Identify which cell holds the provided text, then report its (X, Y) central coordinate. 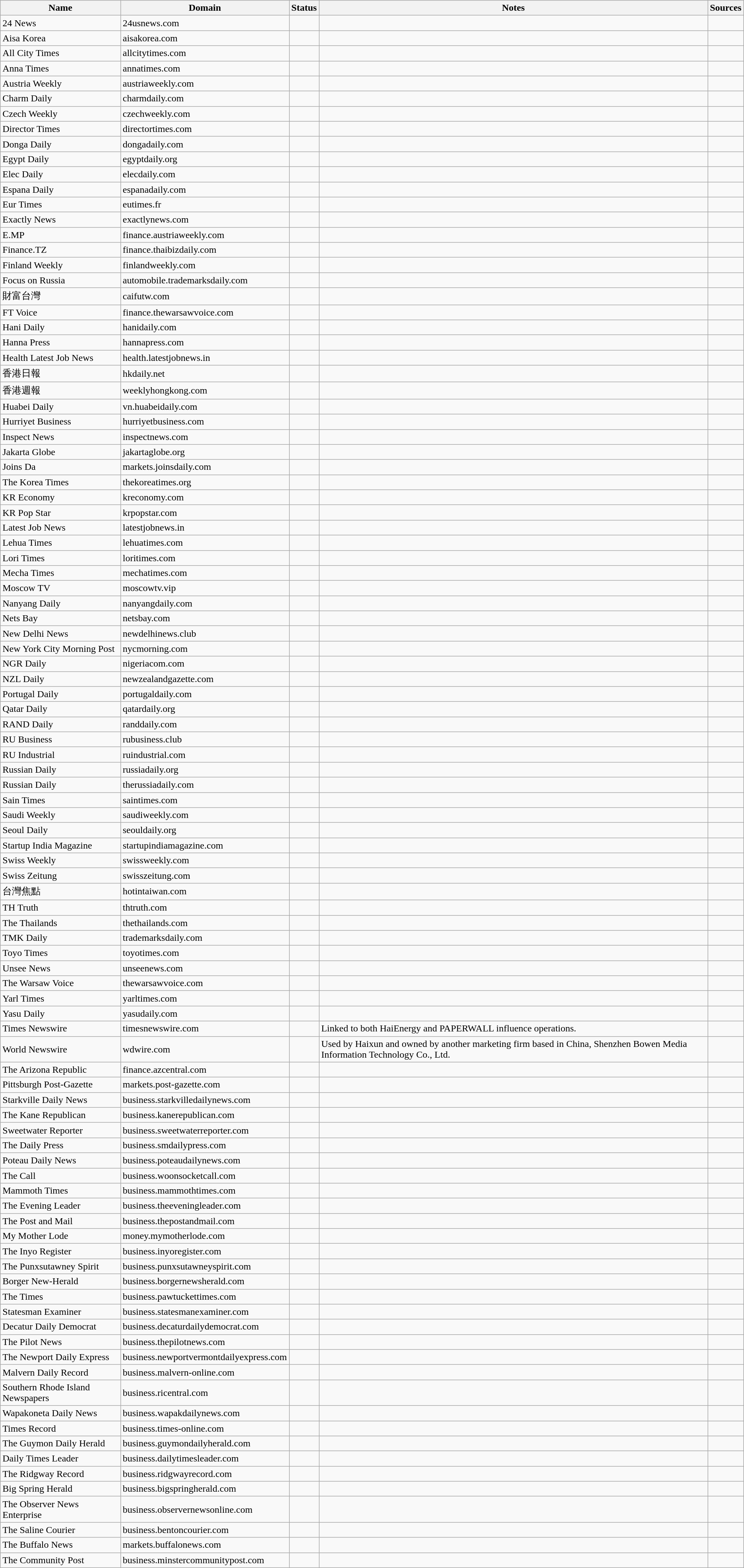
finance.thaibizdaily.com (205, 250)
Swiss Zeitung (60, 876)
The Times (60, 1297)
Linked to both HaiEnergy and PAPERWALL influence operations. (513, 1029)
Elec Daily (60, 174)
business.wapakdailynews.com (205, 1413)
markets.post-gazette.com (205, 1085)
Toyo Times (60, 953)
moscowtv.vip (205, 588)
The Guymon Daily Herald (60, 1444)
Big Spring Herald (60, 1489)
business.pawtuckettimes.com (205, 1297)
Sources (726, 8)
Sain Times (60, 800)
Sweetwater Reporter (60, 1130)
Exactly News (60, 220)
Focus on Russia (60, 280)
business.bentoncourier.com (205, 1530)
nanyangdaily.com (205, 603)
business.punxsutawneyspirit.com (205, 1266)
business.inyoregister.com (205, 1251)
annatimes.com (205, 68)
automobile.trademarksdaily.com (205, 280)
wdwire.com (205, 1049)
czechweekly.com (205, 114)
Joins Da (60, 467)
Unsee News (60, 968)
The Daily Press (60, 1145)
財富台灣 (60, 297)
24 News (60, 23)
New York City Morning Post (60, 649)
yasudaily.com (205, 1014)
Wapakoneta Daily News (60, 1413)
business.statesmanexaminer.com (205, 1312)
business.poteaudailynews.com (205, 1160)
KR Economy (60, 497)
business.sweetwaterreporter.com (205, 1130)
vn.huabeidaily.com (205, 407)
weeklyhongkong.com (205, 390)
Mammoth Times (60, 1191)
hotintaiwan.com (205, 892)
business.guymondailyherald.com (205, 1444)
yarltimes.com (205, 998)
The Kane Republican (60, 1115)
NZL Daily (60, 679)
Mecha Times (60, 573)
toyotimes.com (205, 953)
business.borgernewsherald.com (205, 1281)
business.thepostandmail.com (205, 1221)
Used by Haixun and owned by another marketing firm based in China, Shenzhen Bowen Media Information Technology Co., Ltd. (513, 1049)
Daily Times Leader (60, 1459)
Times Record (60, 1428)
thekoreatimes.org (205, 482)
espanadaily.com (205, 190)
austriaweekly.com (205, 83)
The Warsaw Voice (60, 983)
The Thailands (60, 923)
Czech Weekly (60, 114)
inspectnews.com (205, 437)
Portugal Daily (60, 694)
eutimes.fr (205, 205)
business.malvern-online.com (205, 1372)
Jakarta Globe (60, 452)
TMK Daily (60, 938)
loritimes.com (205, 558)
business.ridgwayrecord.com (205, 1474)
All City Times (60, 53)
New Delhi News (60, 634)
business.times-online.com (205, 1428)
Director Times (60, 129)
business.woonsocketcall.com (205, 1175)
lehuatimes.com (205, 543)
Health Latest Job News (60, 358)
RU Business (60, 739)
Inspect News (60, 437)
finance.azcentral.com (205, 1070)
台灣焦點 (60, 892)
Finance.TZ (60, 250)
Domain (205, 8)
dongadaily.com (205, 144)
Nets Bay (60, 618)
The Punxsutawney Spirit (60, 1266)
business.newportvermontdailyexpress.com (205, 1357)
business.mammothtimes.com (205, 1191)
RAND Daily (60, 724)
latestjobnews.in (205, 527)
Seoul Daily (60, 830)
Times Newswire (60, 1029)
business.bigspringherald.com (205, 1489)
Starkville Daily News (60, 1100)
Hanna Press (60, 343)
Yarl Times (60, 998)
jakartaglobe.org (205, 452)
qatardaily.org (205, 709)
randdaily.com (205, 724)
Eur Times (60, 205)
Lehua Times (60, 543)
NGR Daily (60, 664)
The Arizona Republic (60, 1070)
24usnews.com (205, 23)
Lori Times (60, 558)
rubusiness.club (205, 739)
香港週報 (60, 390)
elecdaily.com (205, 174)
Espana Daily (60, 190)
saudiweekly.com (205, 815)
business.decaturdailydemocrat.com (205, 1327)
ruindustrial.com (205, 754)
World Newswire (60, 1049)
FT Voice (60, 312)
TH Truth (60, 907)
The Evening Leader (60, 1206)
hkdaily.net (205, 374)
Hurriyet Business (60, 422)
hanidaily.com (205, 328)
thethailands.com (205, 923)
finance.thewarsawvoice.com (205, 312)
Status (304, 8)
russiadaily.org (205, 769)
E.MP (60, 235)
newdelhinews.club (205, 634)
egyptdaily.org (205, 159)
krpopstar.com (205, 512)
My Mother Lode (60, 1236)
directortimes.com (205, 129)
The Call (60, 1175)
Charm Daily (60, 99)
Malvern Daily Record (60, 1372)
The Buffalo News (60, 1545)
saintimes.com (205, 800)
finlandweekly.com (205, 265)
Austria Weekly (60, 83)
unseenews.com (205, 968)
health.latestjobnews.in (205, 358)
nigeriacom.com (205, 664)
hannapress.com (205, 343)
timesnewswire.com (205, 1029)
Statesman Examiner (60, 1312)
The Saline Courier (60, 1530)
hurriyetbusiness.com (205, 422)
Name (60, 8)
newzealandgazette.com (205, 679)
swissweekly.com (205, 861)
Egypt Daily (60, 159)
Moscow TV (60, 588)
business.starkvilledailynews.com (205, 1100)
markets.joinsdaily.com (205, 467)
Southern Rhode Island Newspapers (60, 1393)
swisszeitung.com (205, 876)
Swiss Weekly (60, 861)
Anna Times (60, 68)
business.dailytimesleader.com (205, 1459)
seouldaily.org (205, 830)
Borger New-Herald (60, 1281)
The Pilot News (60, 1342)
Donga Daily (60, 144)
Yasu Daily (60, 1014)
The Observer News Enterprise (60, 1510)
portugaldaily.com (205, 694)
thewarsawvoice.com (205, 983)
kreconomy.com (205, 497)
Hani Daily (60, 328)
Pittsburgh Post-Gazette (60, 1085)
aisakorea.com (205, 38)
Finland Weekly (60, 265)
nycmorning.com (205, 649)
Qatar Daily (60, 709)
startupindiamagazine.com (205, 845)
charmdaily.com (205, 99)
The Newport Daily Express (60, 1357)
Poteau Daily News (60, 1160)
netsbay.com (205, 618)
Latest Job News (60, 527)
therussiadaily.com (205, 785)
Startup India Magazine (60, 845)
business.smdailypress.com (205, 1145)
The Post and Mail (60, 1221)
caifutw.com (205, 297)
The Community Post (60, 1560)
Decatur Daily Democrat (60, 1327)
trademarksdaily.com (205, 938)
Saudi Weekly (60, 815)
business.thepilotnews.com (205, 1342)
business.theeveningleader.com (205, 1206)
The Korea Times (60, 482)
thtruth.com (205, 907)
Huabei Daily (60, 407)
KR Pop Star (60, 512)
business.observernewsonline.com (205, 1510)
The Ridgway Record (60, 1474)
香港日報 (60, 374)
markets.buffalonews.com (205, 1545)
finance.austriaweekly.com (205, 235)
Nanyang Daily (60, 603)
business.minstercommunitypost.com (205, 1560)
exactlynews.com (205, 220)
mechatimes.com (205, 573)
Aisa Korea (60, 38)
business.kanerepublican.com (205, 1115)
money.mymotherlode.com (205, 1236)
business.ricentral.com (205, 1393)
The Inyo Register (60, 1251)
Notes (513, 8)
allcitytimes.com (205, 53)
RU Industrial (60, 754)
